Pinpoint the cell where the given text exists, returning its [x, y] midpoint coordinate. 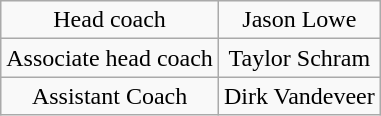
Taylor Schram [299, 58]
Head coach [110, 20]
Jason Lowe [299, 20]
Assistant Coach [110, 96]
Associate head coach [110, 58]
Dirk Vandeveer [299, 96]
